Output the [x, y] coordinate of the center of the cell containing the given text.  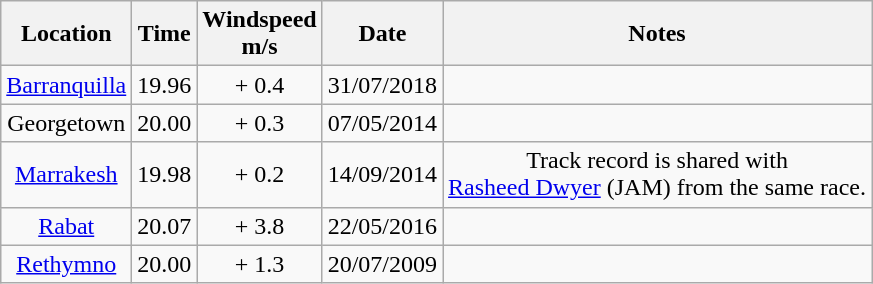
Rethymno [66, 264]
Barranquilla [66, 85]
19.98 [164, 174]
+ 0.4 [260, 85]
Time [164, 34]
+ 3.8 [260, 226]
Rabat [66, 226]
Location [66, 34]
+ 0.2 [260, 174]
+ 1.3 [260, 264]
22/05/2016 [382, 226]
Date [382, 34]
Notes [658, 34]
Georgetown [66, 123]
19.96 [164, 85]
07/05/2014 [382, 123]
20.07 [164, 226]
Track record is shared withRasheed Dwyer (JAM) from the same race. [658, 174]
Marrakesh [66, 174]
+ 0.3 [260, 123]
Windspeedm/s [260, 34]
31/07/2018 [382, 85]
20/07/2009 [382, 264]
14/09/2014 [382, 174]
